Detect which cell encompasses the target text, then output its [X, Y] center coordinate. 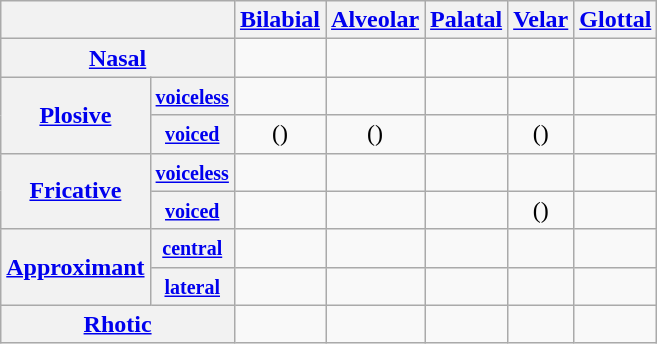
Plosive [76, 115]
lateral [192, 286]
Approximant [76, 267]
Bilabial [280, 20]
Alveolar [376, 20]
Glottal [616, 20]
Nasal [118, 58]
Palatal [466, 20]
Fricative [76, 191]
central [192, 248]
Velar [541, 20]
Rhotic [118, 324]
